For the text-containing cell, return its midpoint in [x, y] coordinate format. 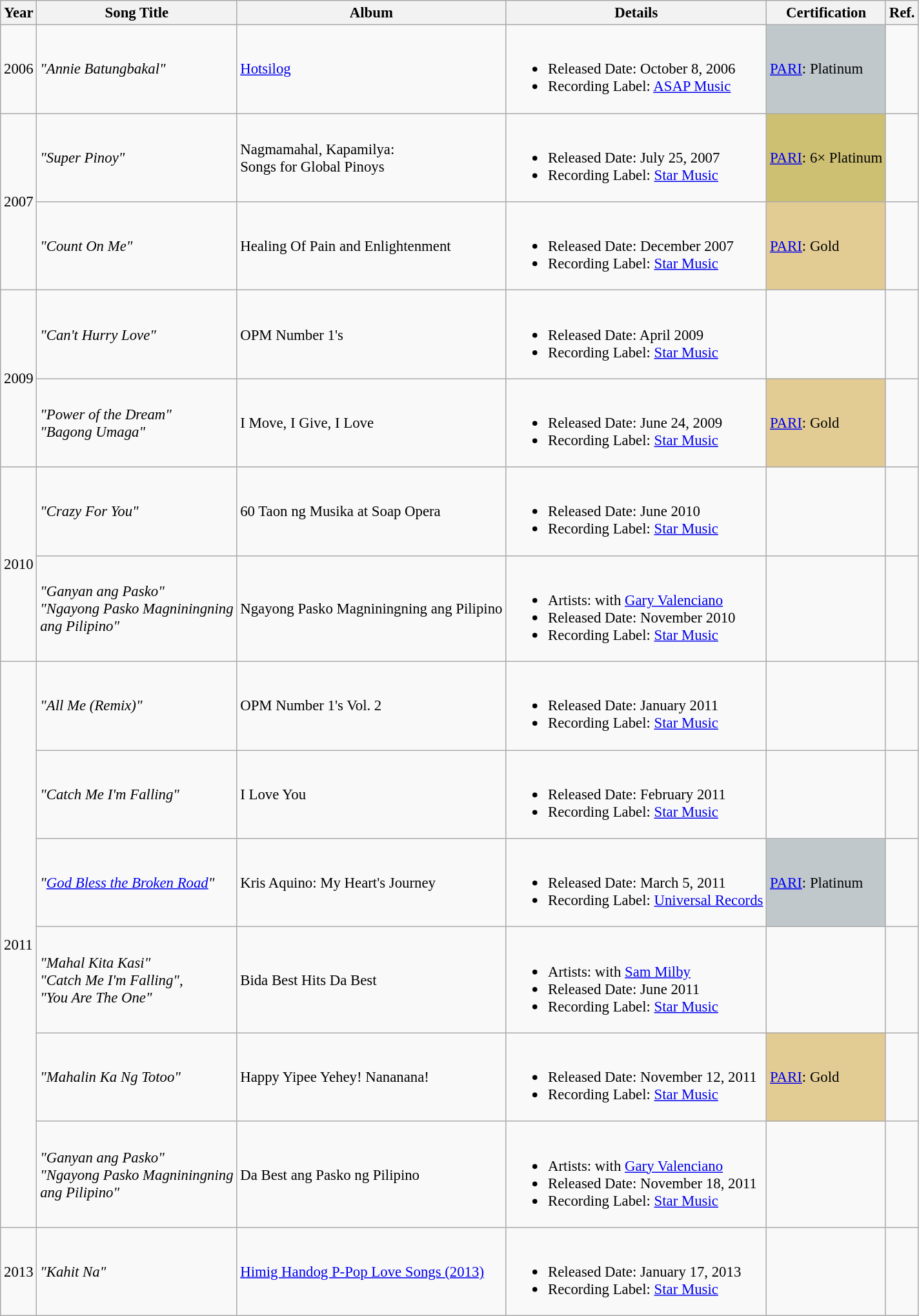
Ref. [902, 13]
Released Date: January 17, 2013Recording Label: Star Music [636, 1272]
2006 [19, 70]
Released Date: November 12, 2011Recording Label: Star Music [636, 1077]
OPM Number 1's [372, 334]
Released Date: July 25, 2007Recording Label: Star Music [636, 157]
"Mahal Kita Kasi""Catch Me I'm Falling","You Are The One" [137, 980]
Bida Best Hits Da Best [372, 980]
2013 [19, 1272]
"Count On Me" [137, 246]
Released Date: June 24, 2009Recording Label: Star Music [636, 423]
Artists: with Sam MilbyReleased Date: June 2011Recording Label: Star Music [636, 980]
2007 [19, 202]
Year [19, 13]
Released Date: March 5, 2011Recording Label: Universal Records [636, 882]
Da Best ang Pasko ng Pilipino [372, 1174]
2011 [19, 944]
Artists: with Gary ValencianoReleased Date: November 18, 2011Recording Label: Star Music [636, 1174]
"Annie Batungbakal" [137, 70]
"God Bless the Broken Road" [137, 882]
Certification [826, 13]
"Mahalin Ka Ng Totoo" [137, 1077]
I Move, I Give, I Love [372, 423]
"Power of the Dream" "Bagong Umaga" [137, 423]
"Kahit Na" [137, 1272]
Himig Handog P-Pop Love Songs (2013) [372, 1272]
OPM Number 1's Vol. 2 [372, 706]
60 Taon ng Musika at Soap Opera [372, 511]
2009 [19, 379]
Released Date: February 2011Recording Label: Star Music [636, 795]
Nagmamahal, Kapamilya: Songs for Global Pinoys [372, 157]
Released Date: April 2009Recording Label: Star Music [636, 334]
"Crazy For You" [137, 511]
Artists: with Gary ValencianoReleased Date: November 2010Recording Label: Star Music [636, 608]
Released Date: October 8, 2006Recording Label: ASAP Music [636, 70]
"Super Pinoy" [137, 157]
Happy Yipee Yehey! Nananana! [372, 1077]
"All Me (Remix)" [137, 706]
Song Title [137, 13]
Healing Of Pain and Enlightenment [372, 246]
Released Date: December 2007Recording Label: Star Music [636, 246]
Album [372, 13]
"Catch Me I'm Falling" [137, 795]
Kris Aquino: My Heart's Journey [372, 882]
Ngayong Pasko Magniningning ang Pilipino [372, 608]
Details [636, 13]
Released Date: June 2010Recording Label: Star Music [636, 511]
2010 [19, 564]
I Love You [372, 795]
PARI: 6× Platinum [826, 157]
"Can't Hurry Love" [137, 334]
Released Date: January 2011Recording Label: Star Music [636, 706]
Hotsilog [372, 70]
